Pinpoint the cell where the given text exists, returning its [x, y] midpoint coordinate. 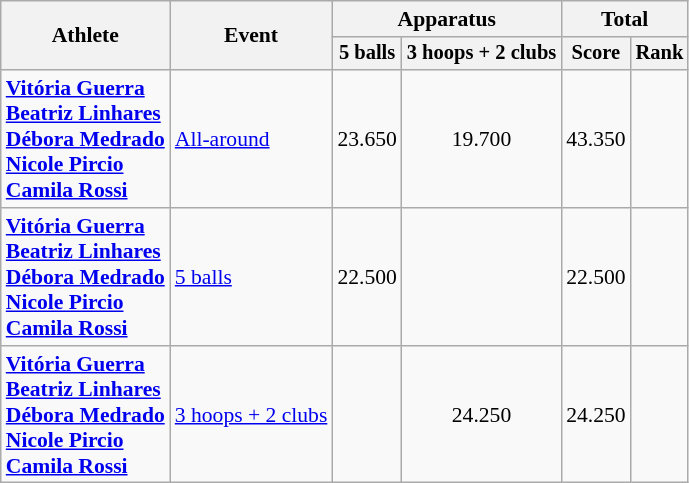
Rank [660, 54]
23.650 [366, 139]
Score [596, 54]
Apparatus [446, 19]
43.350 [596, 139]
19.700 [482, 139]
All-around [252, 139]
Total [624, 19]
Athlete [86, 36]
3 hoops + 2 clubs [482, 54]
Event [252, 36]
